Return [X, Y] of the center of cell containing provided text 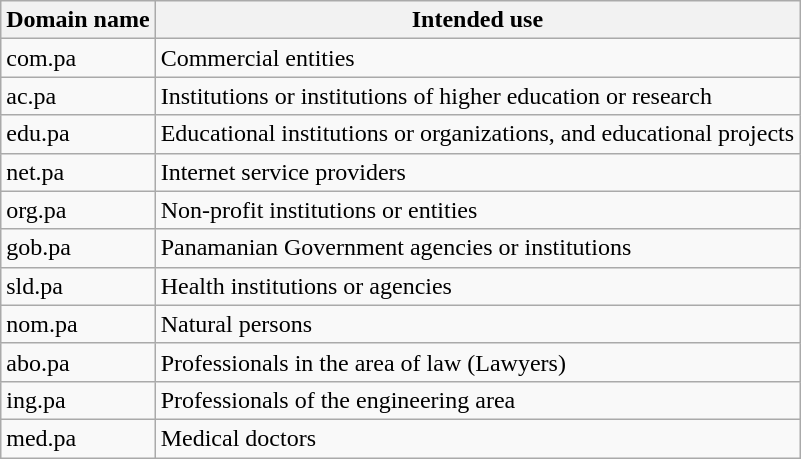
Institutions or institutions of higher education or research [477, 96]
net.pa [78, 172]
Intended use [477, 20]
Professionals in the area of law (Lawyers) [477, 362]
org.pa [78, 210]
nom.pa [78, 324]
med.pa [78, 438]
Educational institutions or organizations, and educational projects [477, 134]
abo.pa [78, 362]
Professionals of the engineering area [477, 400]
Health institutions or agencies [477, 286]
Panamanian Government agencies or institutions [477, 248]
Internet service providers [477, 172]
Medical doctors [477, 438]
Domain name [78, 20]
Natural persons [477, 324]
ac.pa [78, 96]
com.pa [78, 58]
Non-profit institutions or entities [477, 210]
edu.pa [78, 134]
ing.pa [78, 400]
sld.pa [78, 286]
Commercial entities [477, 58]
gob.pa [78, 248]
